Identify which cell holds the provided text, then report its [X, Y] central coordinate. 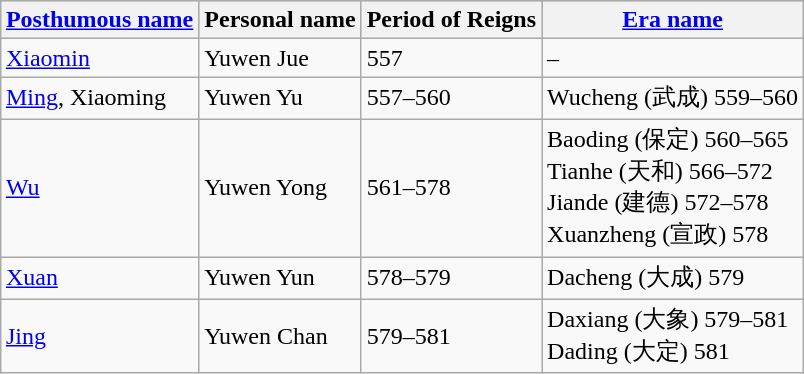
Xiaomin [99, 58]
Period of Reigns [451, 20]
578–579 [451, 278]
Yuwen Yun [280, 278]
Yuwen Chan [280, 336]
579–581 [451, 336]
Wucheng (武成) 559–560 [673, 98]
Dacheng (大成) 579 [673, 278]
Ming, Xiaoming [99, 98]
Yuwen Yong [280, 188]
Personal name [280, 20]
Daxiang (大象) 579–581Dading (大定) 581 [673, 336]
Era name [673, 20]
Yuwen Yu [280, 98]
Jing [99, 336]
557 [451, 58]
561–578 [451, 188]
557–560 [451, 98]
Baoding (保定) 560–565Tianhe (天和) 566–572Jiande (建德) 572–578Xuanzheng (宣政) 578 [673, 188]
Posthumous name [99, 20]
– [673, 58]
Xuan [99, 278]
Yuwen Jue [280, 58]
Wu [99, 188]
